Find where the given text appears and provide that cell's center as [X, Y] coordinate. 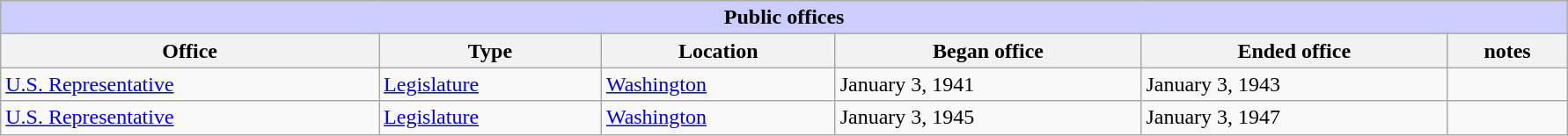
January 3, 1945 [988, 118]
Began office [988, 51]
Location [718, 51]
Office [190, 51]
Type [491, 51]
January 3, 1943 [1294, 84]
January 3, 1941 [988, 84]
January 3, 1947 [1294, 118]
Ended office [1294, 51]
notes [1508, 51]
Public offices [785, 18]
